From the cell containing the given text, extract its center point as [x, y] coordinate. 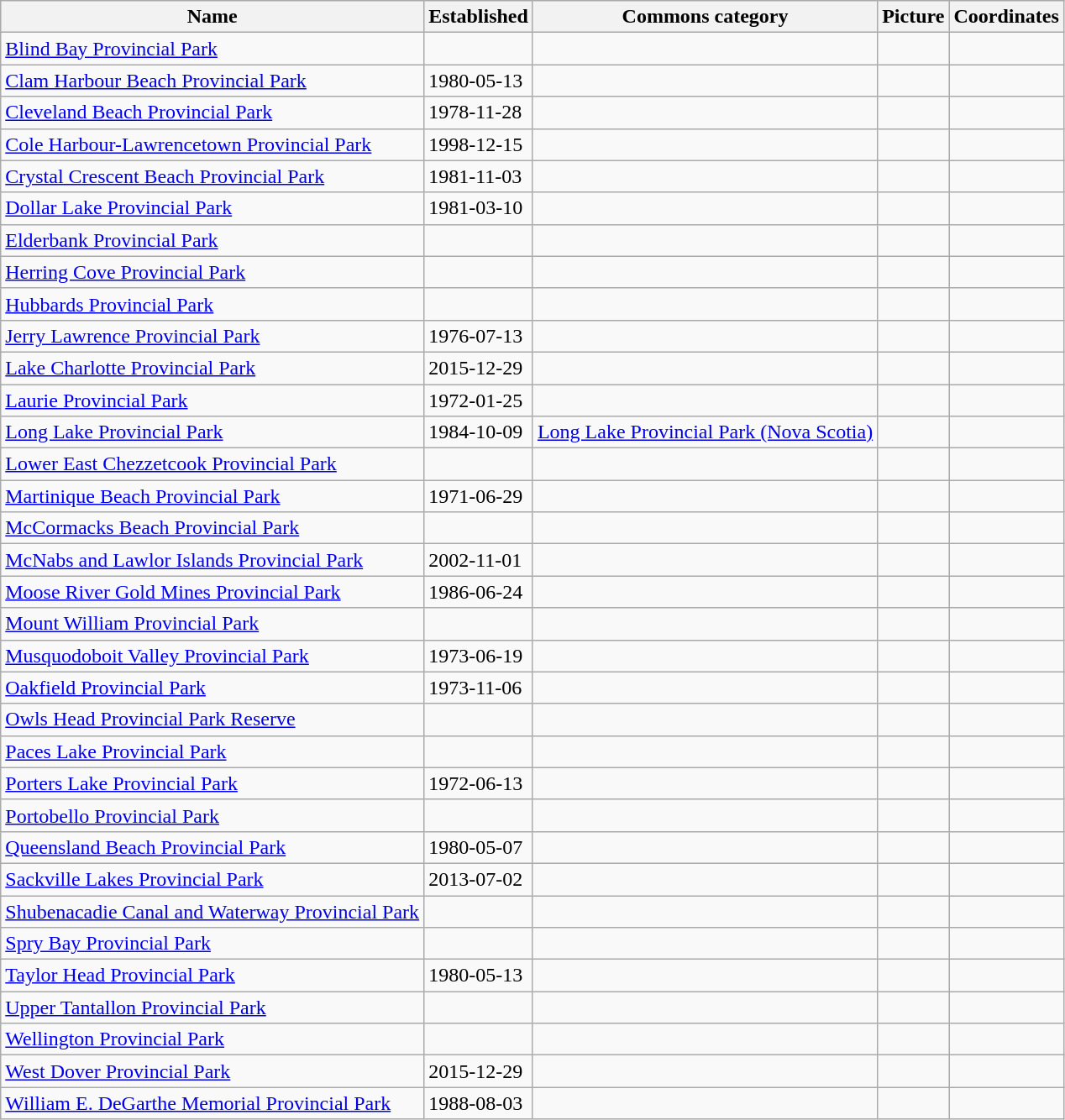
Cleveland Beach Provincial Park [212, 113]
Spry Bay Provincial Park [212, 944]
Hubbards Provincial Park [212, 304]
Paces Lake Provincial Park [212, 751]
Moose River Gold Mines Provincial Park [212, 592]
1976-07-13 [479, 336]
Commons category [705, 17]
Herring Cove Provincial Park [212, 272]
Elderbank Provincial Park [212, 240]
1972-06-13 [479, 783]
1981-03-10 [479, 208]
1973-06-19 [479, 656]
Blind Bay Provincial Park [212, 49]
Coordinates [1006, 17]
Crystal Crescent Beach Provincial Park [212, 176]
Long Lake Provincial Park [212, 432]
1978-11-28 [479, 113]
Sackville Lakes Provincial Park [212, 879]
Name [212, 17]
Lower East Chezzetcook Provincial Park [212, 464]
Shubenacadie Canal and Waterway Provincial Park [212, 911]
McNabs and Lawlor Islands Provincial Park [212, 560]
Upper Tantallon Provincial Park [212, 1007]
1986-06-24 [479, 592]
Jerry Lawrence Provincial Park [212, 336]
1988-08-03 [479, 1103]
Owls Head Provincial Park Reserve [212, 720]
Taylor Head Provincial Park [212, 976]
1984-10-09 [479, 432]
1973-11-06 [479, 688]
1971-06-29 [479, 496]
Musquodoboit Valley Provincial Park [212, 656]
1972-01-25 [479, 400]
Lake Charlotte Provincial Park [212, 368]
1998-12-15 [479, 144]
2013-07-02 [479, 879]
Oakfield Provincial Park [212, 688]
Wellington Provincial Park [212, 1039]
Queensland Beach Provincial Park [212, 847]
William E. DeGarthe Memorial Provincial Park [212, 1103]
Martinique Beach Provincial Park [212, 496]
Laurie Provincial Park [212, 400]
Long Lake Provincial Park (Nova Scotia) [705, 432]
1981-11-03 [479, 176]
Established [479, 17]
Dollar Lake Provincial Park [212, 208]
West Dover Provincial Park [212, 1071]
1980-05-07 [479, 847]
Porters Lake Provincial Park [212, 783]
Cole Harbour-Lawrencetown Provincial Park [212, 144]
2002-11-01 [479, 560]
Picture [914, 17]
Mount William Provincial Park [212, 624]
Clam Harbour Beach Provincial Park [212, 81]
McCormacks Beach Provincial Park [212, 528]
Portobello Provincial Park [212, 815]
